For the text-containing cell, return its midpoint in (X, Y) coordinate format. 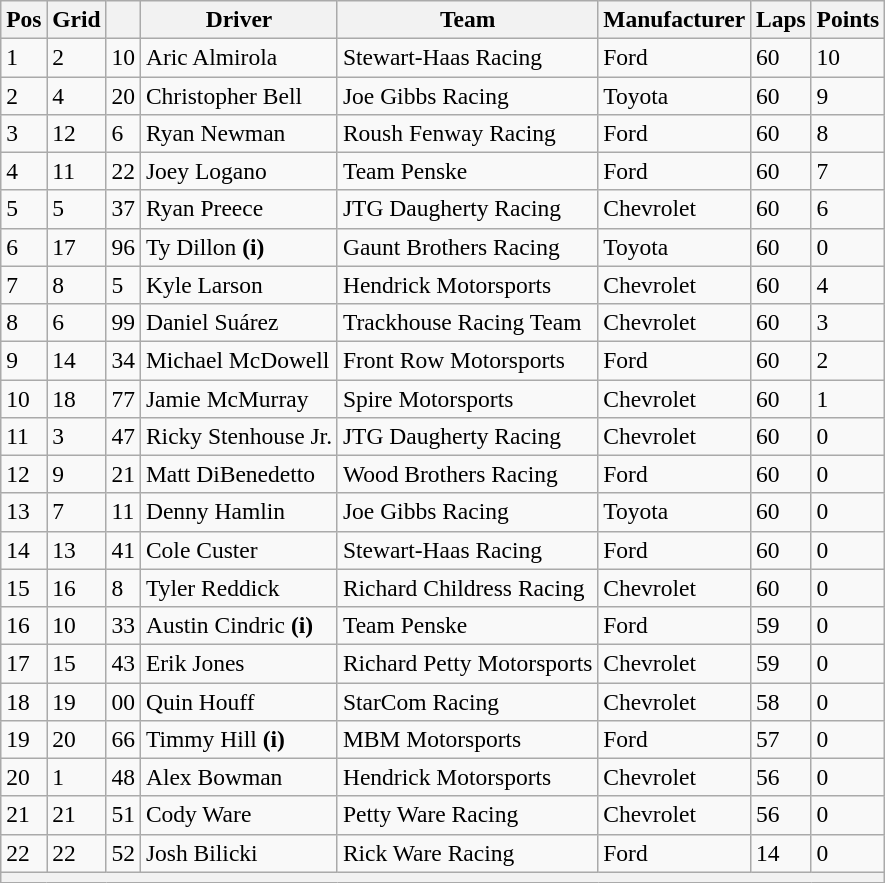
Quin Houff (238, 701)
51 (123, 815)
Ryan Newman (238, 133)
Tyler Reddick (238, 588)
Trackhouse Racing Team (467, 322)
Joey Logano (238, 171)
Points (848, 19)
Manufacturer (674, 19)
Josh Bilicki (238, 853)
Richard Petty Motorsports (467, 663)
StarCom Racing (467, 701)
96 (123, 247)
Erik Jones (238, 663)
Rick Ware Racing (467, 853)
33 (123, 625)
Matt DiBenedetto (238, 474)
MBM Motorsports (467, 739)
43 (123, 663)
Austin Cindric (i) (238, 625)
Aric Almirola (238, 57)
Ricky Stenhouse Jr. (238, 436)
Alex Bowman (238, 777)
47 (123, 436)
Christopher Bell (238, 95)
Roush Fenway Racing (467, 133)
37 (123, 209)
Timmy Hill (i) (238, 739)
Petty Ware Racing (467, 815)
77 (123, 398)
Ryan Preece (238, 209)
Daniel Suárez (238, 322)
41 (123, 550)
Pos (24, 19)
Spire Motorsports (467, 398)
Kyle Larson (238, 285)
Michael McDowell (238, 360)
48 (123, 777)
Ty Dillon (i) (238, 247)
57 (782, 739)
52 (123, 853)
58 (782, 701)
Laps (782, 19)
Driver (238, 19)
66 (123, 739)
Grid (76, 19)
Richard Childress Racing (467, 588)
Gaunt Brothers Racing (467, 247)
Denny Hamlin (238, 512)
00 (123, 701)
Front Row Motorsports (467, 360)
99 (123, 322)
Wood Brothers Racing (467, 474)
Cole Custer (238, 550)
34 (123, 360)
Jamie McMurray (238, 398)
Team (467, 19)
Cody Ware (238, 815)
